From the cell containing the given text, extract its center point as (x, y) coordinate. 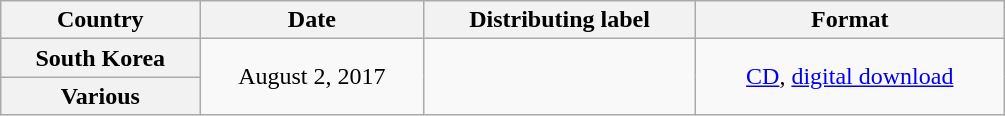
Distributing label (560, 20)
Country (100, 20)
Various (100, 96)
South Korea (100, 58)
CD, digital download (850, 77)
Date (312, 20)
August 2, 2017 (312, 77)
Format (850, 20)
